Output the [x, y] coordinate of the center of the cell containing the given text.  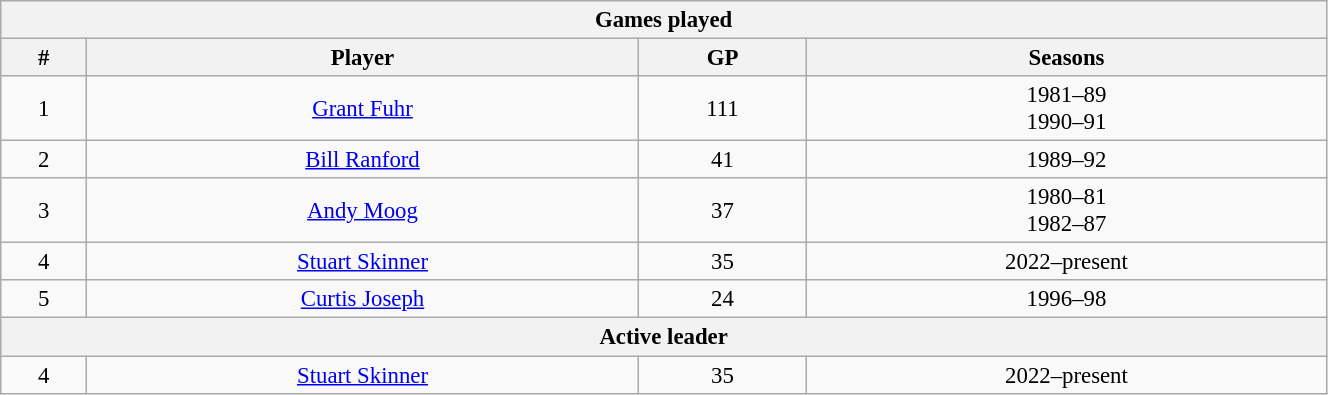
# [44, 58]
Andy Moog [362, 210]
Player [362, 58]
1981–891990–91 [1066, 108]
Grant Fuhr [362, 108]
Active leader [664, 337]
1 [44, 108]
Bill Ranford [362, 160]
5 [44, 299]
3 [44, 210]
GP [723, 58]
24 [723, 299]
1980–811982–87 [1066, 210]
41 [723, 160]
2 [44, 160]
Seasons [1066, 58]
37 [723, 210]
111 [723, 108]
Games played [664, 20]
Curtis Joseph [362, 299]
1996–98 [1066, 299]
1989–92 [1066, 160]
